Provide the (X, Y) coordinate of the cell's center where the given text is located.  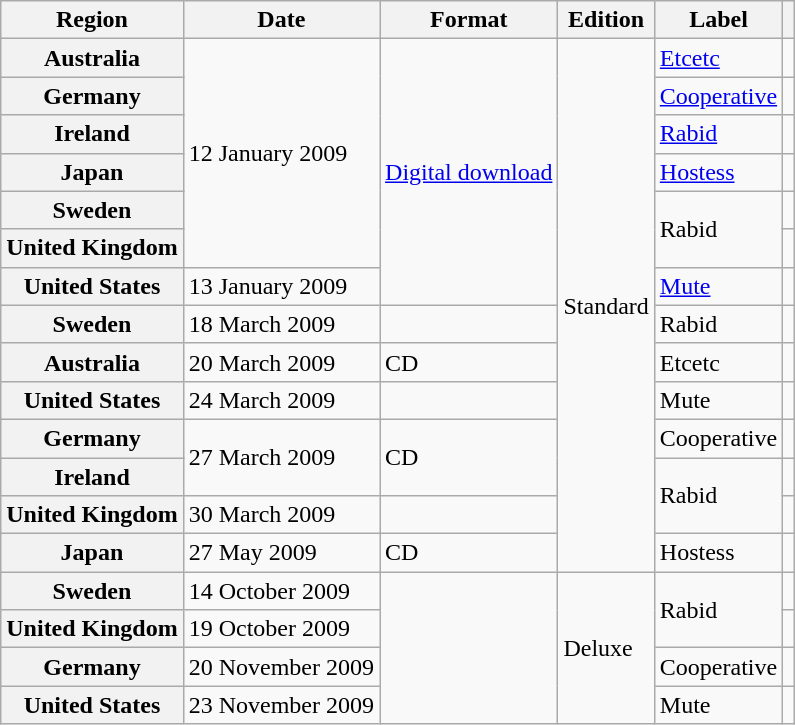
Format (469, 20)
24 March 2009 (281, 400)
Region (92, 20)
20 November 2009 (281, 667)
20 March 2009 (281, 362)
Standard (606, 306)
19 October 2009 (281, 629)
Label (718, 20)
Date (281, 20)
14 October 2009 (281, 591)
Digital download (469, 172)
Deluxe (606, 648)
12 January 2009 (281, 153)
23 November 2009 (281, 705)
Edition (606, 20)
13 January 2009 (281, 286)
30 March 2009 (281, 515)
27 May 2009 (281, 553)
18 March 2009 (281, 324)
27 March 2009 (281, 457)
